Identify which cell holds the provided text, then report its [X, Y] central coordinate. 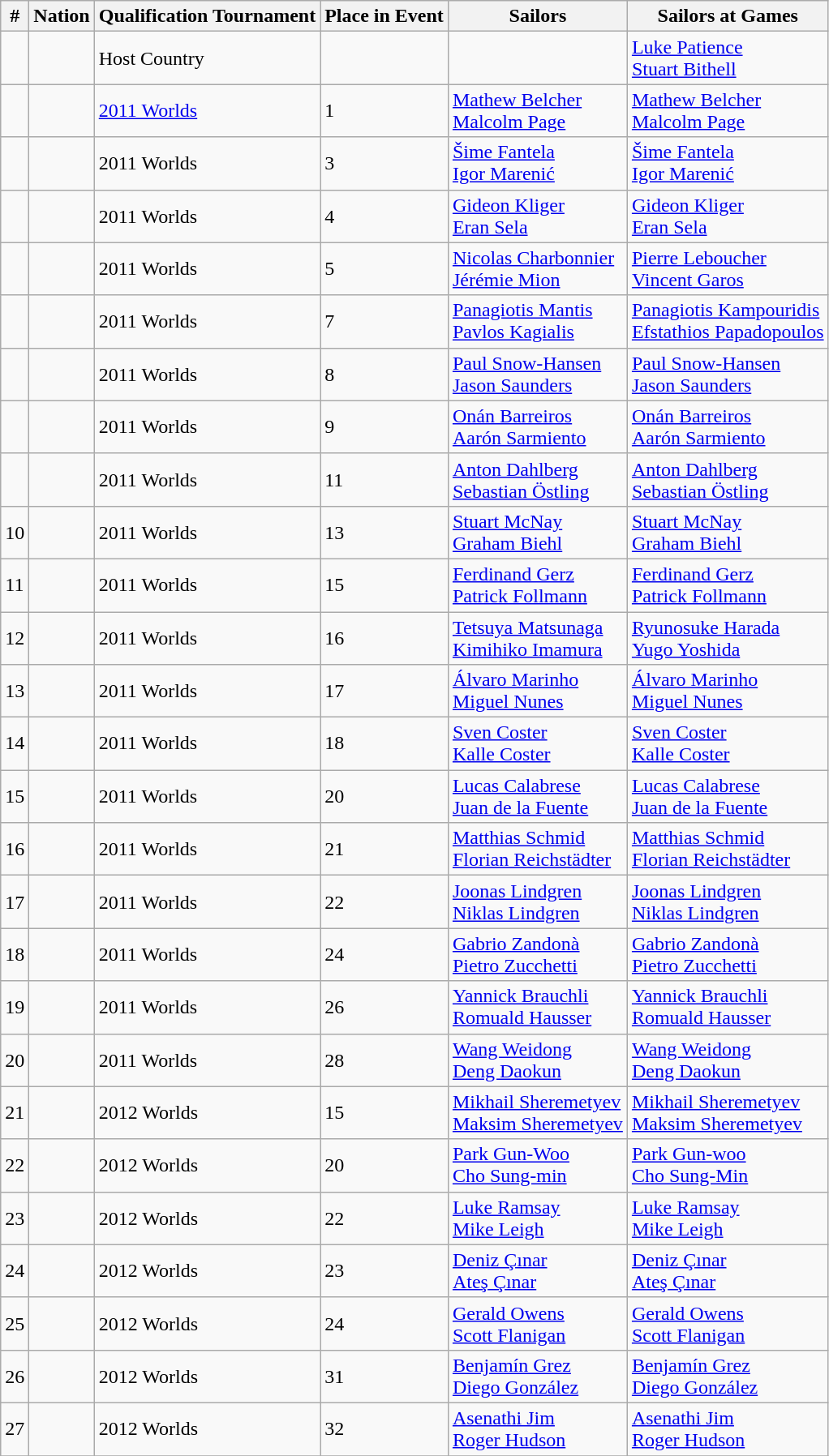
10 [15, 532]
Sailors [537, 16]
Nicolas CharbonnierJérémie Mion [537, 269]
Park Gun-Woo Cho Sung-min [537, 1166]
14 [15, 744]
8 [384, 375]
Pierre LeboucherVincent Garos [728, 269]
Host Country [207, 58]
Panagiotis KampouridisEfstathios Papadopoulos [728, 321]
Qualification Tournament [207, 16]
Park Gun-woo Cho Sung-Min [728, 1166]
Panagiotis MantisPavlos Kagialis [537, 321]
4 [384, 216]
5 [384, 269]
3 [384, 164]
Ryunosuke HaradaYugo Yoshida [728, 637]
19 [15, 1007]
9 [384, 426]
7 [384, 321]
27 [15, 1428]
1 [384, 110]
Luke Patience Stuart Bithell [728, 58]
Nation [62, 16]
28 [384, 1060]
32 [384, 1428]
Tetsuya MatsunagaKimihiko Imamura [537, 637]
25 [15, 1323]
# [15, 16]
31 [384, 1377]
Sailors at Games [728, 16]
Place in Event [384, 16]
12 [15, 637]
